Return the [x, y] coordinate for the center point of the cell that contains the specified text.  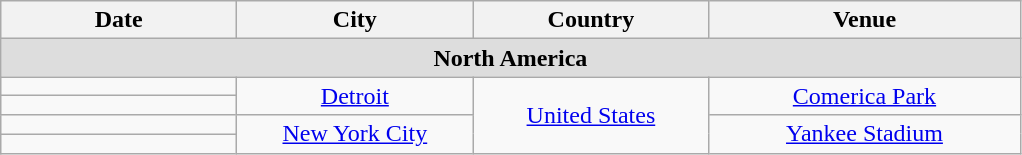
Venue [864, 20]
Detroit [355, 96]
New York City [355, 134]
Comerica Park [864, 96]
Date [119, 20]
United States [591, 115]
North America [510, 58]
City [355, 20]
Yankee Stadium [864, 134]
Country [591, 20]
